Find where the given text appears and provide that cell's center as [x, y] coordinate. 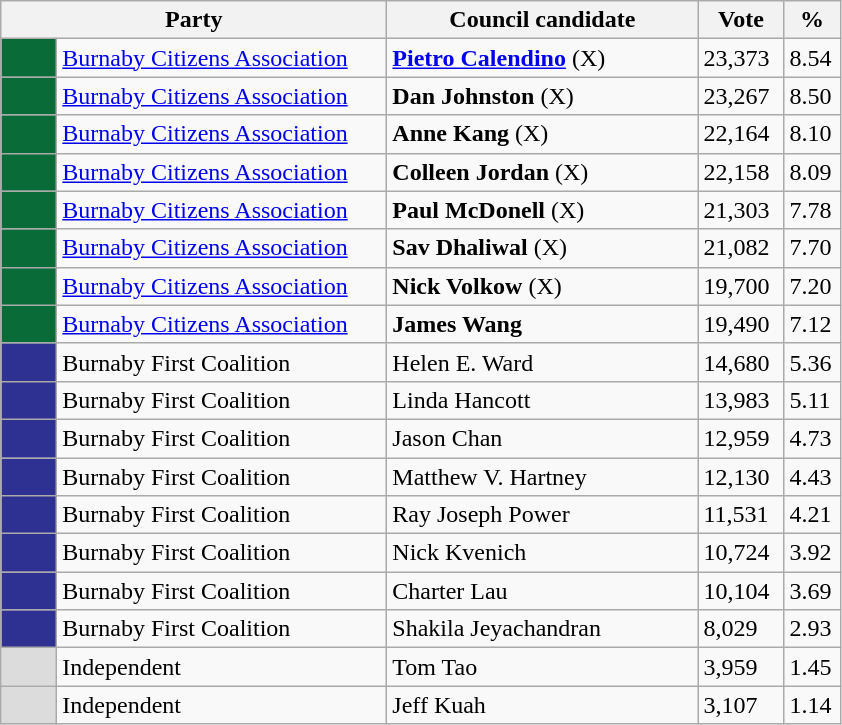
22,164 [741, 134]
23,373 [741, 58]
Jason Chan [542, 438]
Sav Dhaliwal (X) [542, 248]
Charter Lau [542, 591]
7.78 [812, 210]
Tom Tao [542, 667]
22,158 [741, 172]
19,700 [741, 286]
8.09 [812, 172]
Jeff Kuah [542, 705]
21,082 [741, 248]
11,531 [741, 515]
James Wang [542, 324]
Helen E. Ward [542, 362]
10,104 [741, 591]
3,107 [741, 705]
Vote [741, 20]
8.54 [812, 58]
4.43 [812, 477]
Dan Johnston (X) [542, 96]
Colleen Jordan (X) [542, 172]
Paul McDonell (X) [542, 210]
8.10 [812, 134]
12,130 [741, 477]
19,490 [741, 324]
4.73 [812, 438]
7.70 [812, 248]
Party [194, 20]
Linda Hancott [542, 400]
3.92 [812, 553]
% [812, 20]
13,983 [741, 400]
Council candidate [542, 20]
Shakila Jeyachandran [542, 629]
Matthew V. Hartney [542, 477]
10,724 [741, 553]
3.69 [812, 591]
5.11 [812, 400]
Pietro Calendino (X) [542, 58]
8.50 [812, 96]
12,959 [741, 438]
4.21 [812, 515]
1.45 [812, 667]
2.93 [812, 629]
Nick Kvenich [542, 553]
3,959 [741, 667]
7.12 [812, 324]
5.36 [812, 362]
21,303 [741, 210]
8,029 [741, 629]
1.14 [812, 705]
23,267 [741, 96]
14,680 [741, 362]
Nick Volkow (X) [542, 286]
Ray Joseph Power [542, 515]
Anne Kang (X) [542, 134]
7.20 [812, 286]
